Find where the given text appears and provide that cell's center as [x, y] coordinate. 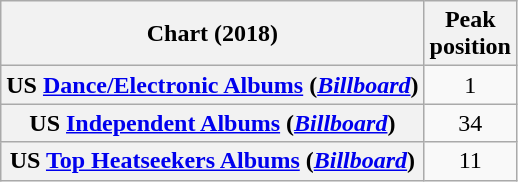
US Independent Albums (Billboard) [212, 123]
34 [470, 123]
1 [470, 85]
US Dance/Electronic Albums (Billboard) [212, 85]
Peakposition [470, 34]
US Top Heatseekers Albums (Billboard) [212, 161]
Chart (2018) [212, 34]
11 [470, 161]
